Locate the cell with the specified text and output its (X, Y) center coordinate. 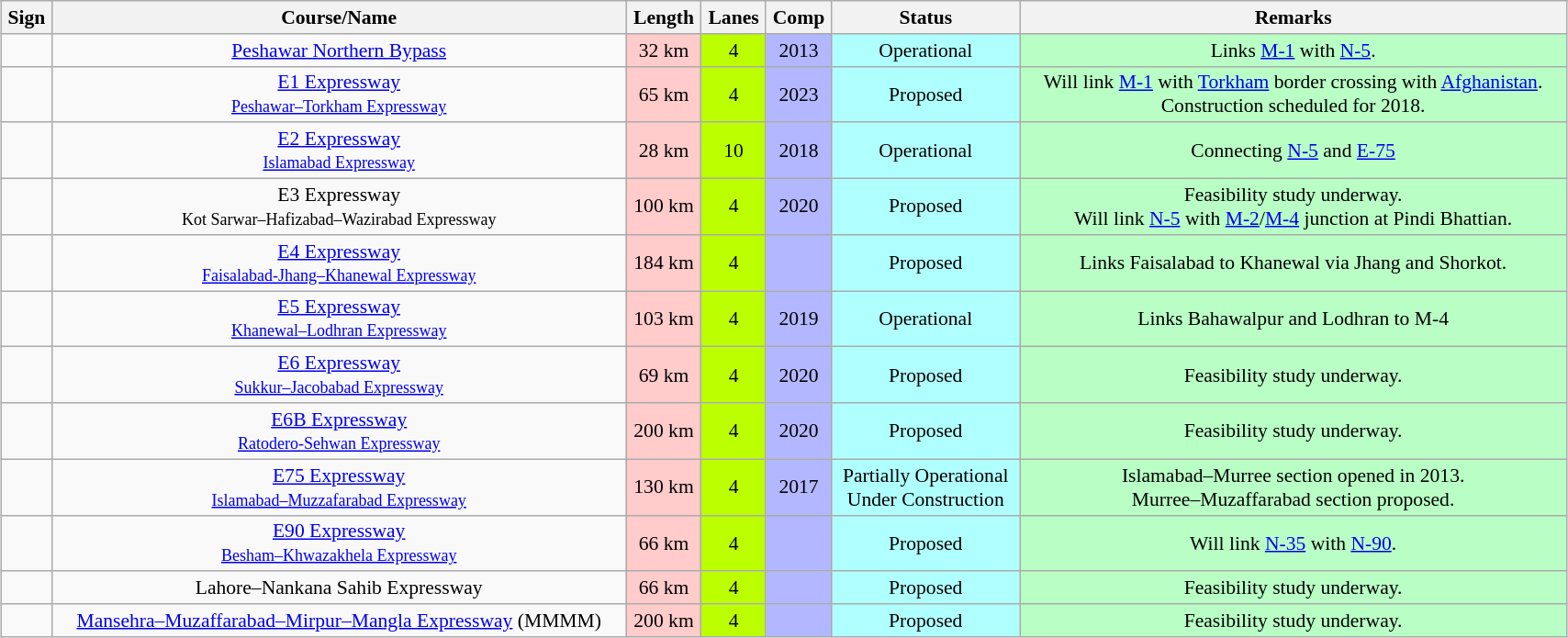
Length (664, 17)
E90 ExpresswayBesham–Khwazakhela Expressway (339, 543)
Peshawar Northern Bypass (339, 50)
2019 (799, 318)
Islamabad–Murree section opened in 2013.Murree–Muzaffarabad section proposed. (1294, 487)
Links Bahawalpur and Lodhran to M-4 (1294, 318)
Sign (28, 17)
Lanes (734, 17)
69 km (664, 375)
Course/Name (339, 17)
Links M-1 with N-5. (1294, 50)
Links Faisalabad to Khanewal via Jhang and Shorkot. (1294, 263)
Status (925, 17)
Lahore–Nankana Sahib Expressway (339, 588)
32 km (664, 50)
184 km (664, 263)
100 km (664, 206)
E3 ExpresswayKot Sarwar–Hafizabad–Wazirabad Expressway (339, 206)
E2 ExpresswayIslamabad Expressway (339, 151)
2018 (799, 151)
Remarks (1294, 17)
Partially OperationalUnder Construction (925, 487)
103 km (664, 318)
E4 ExpresswayFaisalabad-Jhang–Khanewal Expressway (339, 263)
E6B ExpresswayRatodero-Sehwan Expressway (339, 431)
130 km (664, 487)
2023 (799, 94)
2017 (799, 487)
E75 ExpresswayIslamabad–Muzzafarabad Expressway (339, 487)
28 km (664, 151)
E5 ExpresswayKhanewal–Lodhran Expressway (339, 318)
2013 (799, 50)
65 km (664, 94)
Feasibility study underway.Will link N-5 with M-2/M-4 junction at Pindi Bhattian. (1294, 206)
10 (734, 151)
Mansehra–Muzaffarabad–Mirpur–Mangla Expressway (MMMM) (339, 621)
Will link M-1 with Torkham border crossing with Afghanistan.Construction scheduled for 2018. (1294, 94)
E6 ExpresswaySukkur–Jacobabad Expressway (339, 375)
Comp (799, 17)
Connecting N-5 and E-75 (1294, 151)
E1 ExpresswayPeshawar–Torkham Expressway (339, 94)
Will link N-35 with N-90. (1294, 543)
